Find where the given text appears and provide that cell's center as [x, y] coordinate. 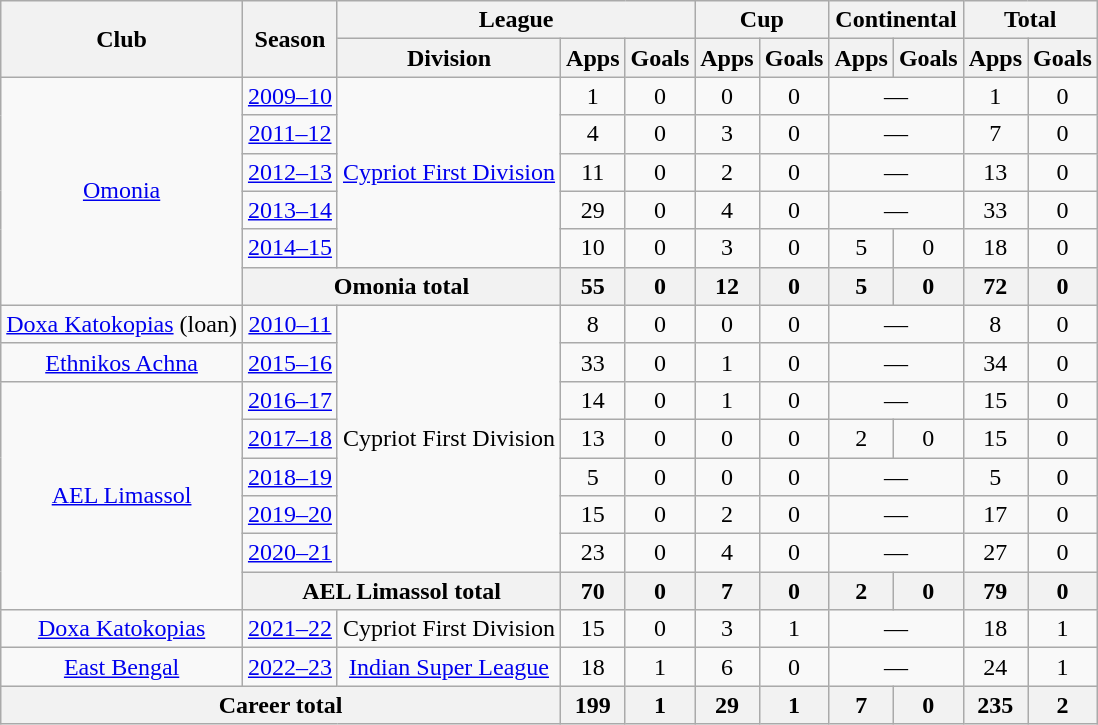
Division [448, 58]
12 [727, 286]
34 [995, 362]
2017–18 [290, 438]
Omonia [122, 191]
Doxa Katokopias [122, 629]
2015–16 [290, 362]
2014–15 [290, 248]
2022–23 [290, 667]
2012–13 [290, 172]
East Bengal [122, 667]
Continental [896, 20]
72 [995, 286]
2010–11 [290, 324]
17 [995, 515]
235 [995, 705]
Career total [281, 705]
League [516, 20]
55 [593, 286]
2020–21 [290, 553]
23 [593, 553]
14 [593, 400]
2016–17 [290, 400]
Indian Super League [448, 667]
Ethnikos Achna [122, 362]
Season [290, 39]
2009–10 [290, 96]
6 [727, 667]
Omonia total [401, 286]
Doxa Katokopias (loan) [122, 324]
10 [593, 248]
24 [995, 667]
79 [995, 591]
27 [995, 553]
2019–20 [290, 515]
Club [122, 39]
2013–14 [290, 210]
70 [593, 591]
Total [1030, 20]
2021–22 [290, 629]
AEL Limassol total [401, 591]
11 [593, 172]
2011–12 [290, 134]
199 [593, 705]
AEL Limassol [122, 495]
Cup [762, 20]
2018–19 [290, 477]
